Scan for the cell matching the given text and deliver its [X, Y] coordinate at center. 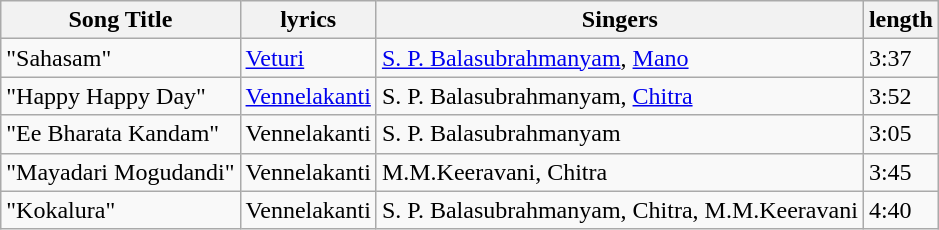
"Kokalura" [120, 210]
3:45 [900, 172]
length [900, 20]
S. P. Balasubrahmanyam, Mano [620, 58]
3:37 [900, 58]
4:40 [900, 210]
M.M.Keeravani, Chitra [620, 172]
"Ee Bharata Kandam" [120, 134]
S. P. Balasubrahmanyam [620, 134]
lyrics [308, 20]
"Mayadari Mogudandi" [120, 172]
3:05 [900, 134]
S. P. Balasubrahmanyam, Chitra, M.M.Keeravani [620, 210]
S. P. Balasubrahmanyam, Chitra [620, 96]
"Sahasam" [120, 58]
3:52 [900, 96]
Veturi [308, 58]
Song Title [120, 20]
"Happy Happy Day" [120, 96]
Singers [620, 20]
